Detect which cell encompasses the target text, then output its (x, y) center coordinate. 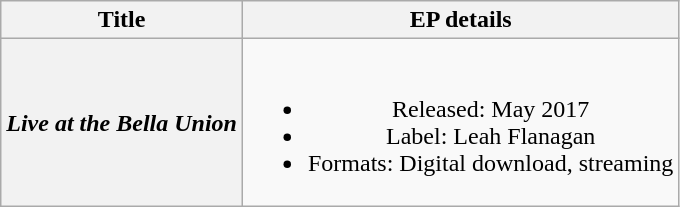
Live at the Bella Union (122, 122)
EP details (460, 20)
Title (122, 20)
Released: May 2017Label: Leah FlanaganFormats: Digital download, streaming (460, 122)
